Capture the cell that displays the provided text and extract its (x, y) central coordinate. 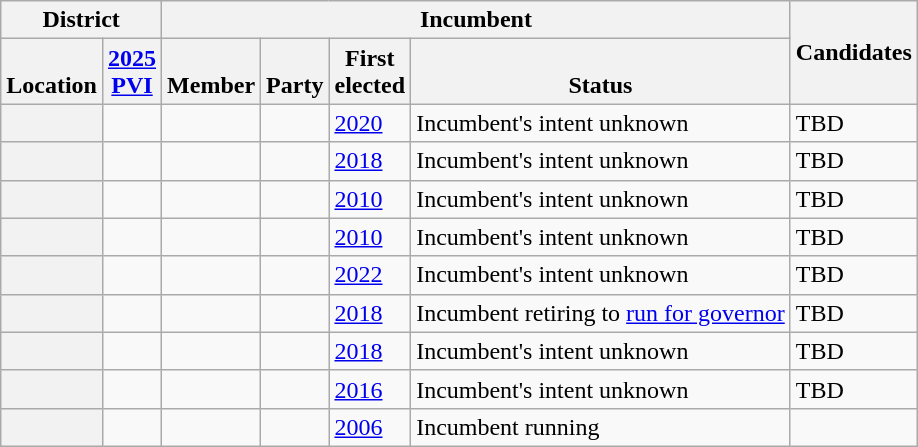
2020 (370, 123)
Party (295, 72)
Firstelected (370, 72)
Status (601, 72)
2006 (370, 427)
2022 (370, 275)
2016 (370, 389)
District (82, 20)
Candidates (854, 52)
Incumbent retiring to run for governor (601, 313)
Incumbent (476, 20)
2025PVI (132, 72)
Location (52, 72)
Incumbent running (601, 427)
Member (212, 72)
